Detect which cell encompasses the target text, then output its (X, Y) center coordinate. 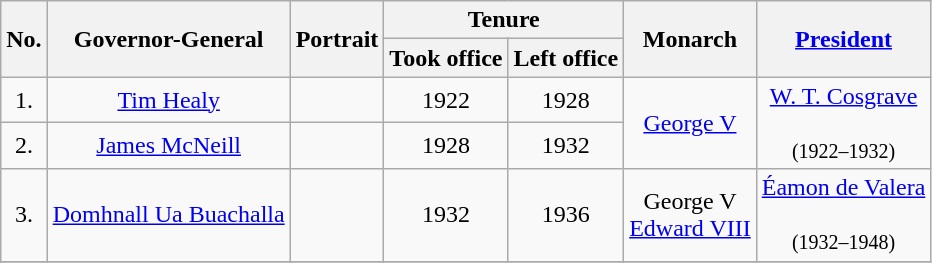
George VEdward VIII (690, 215)
James McNeill (168, 146)
1. (24, 100)
W. T. Cosgrave(1922–1932) (844, 123)
Left office (566, 58)
Took office (446, 58)
Éamon de Valera(1932–1948) (844, 215)
No. (24, 39)
3. (24, 215)
Tim Healy (168, 100)
Monarch (690, 39)
Tenure (504, 20)
George V (690, 123)
1922 (446, 100)
Portrait (337, 39)
President (844, 39)
Domhnall Ua Buachalla (168, 215)
2. (24, 146)
Governor-General (168, 39)
1936 (566, 215)
